Return the [X, Y] coordinate for the center point of the cell that contains the specified text.  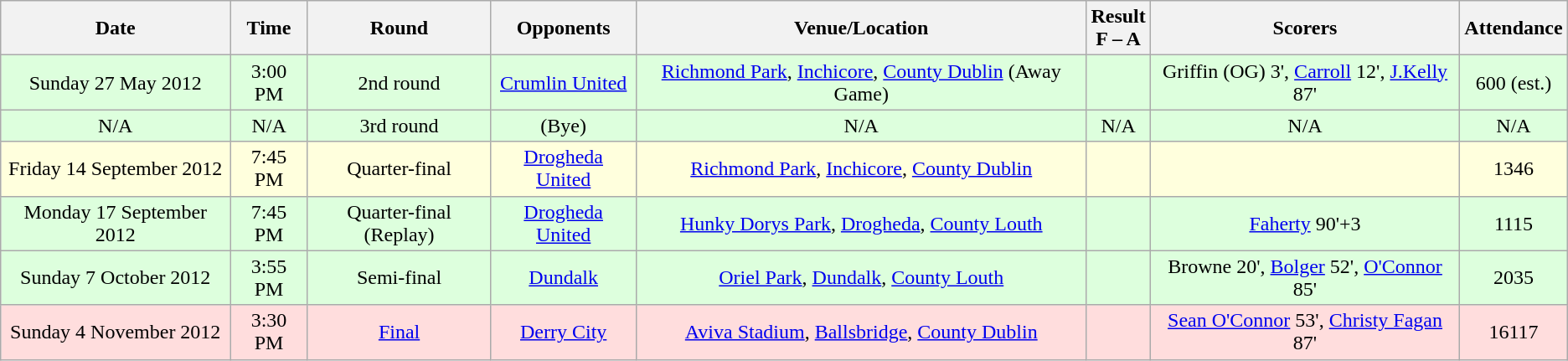
Friday 14 September 2012 [116, 169]
Semi-final [399, 278]
Sunday 4 November 2012 [116, 332]
1115 [1514, 223]
3:55 PM [270, 278]
Opponents [564, 28]
Richmond Park, Inchicore, County Dublin [861, 169]
2nd round [399, 82]
Derry City [564, 332]
Final [399, 332]
3:30 PM [270, 332]
Griffin (OG) 3', Carroll 12', J.Kelly 87' [1305, 82]
Oriel Park, Dundalk, County Louth [861, 278]
Scorers [1305, 28]
ResultF – A [1118, 28]
Round [399, 28]
Time [270, 28]
3:00 PM [270, 82]
(Bye) [564, 126]
600 (est.) [1514, 82]
Date [116, 28]
Sunday 7 October 2012 [116, 278]
Richmond Park, Inchicore, County Dublin (Away Game) [861, 82]
2035 [1514, 278]
Crumlin United [564, 82]
Attendance [1514, 28]
Quarter-final (Replay) [399, 223]
Dundalk [564, 278]
1346 [1514, 169]
3rd round [399, 126]
Quarter-final [399, 169]
Sunday 27 May 2012 [116, 82]
16117 [1514, 332]
Sean O'Connor 53', Christy Fagan 87' [1305, 332]
Faherty 90'+3 [1305, 223]
Venue/Location [861, 28]
Browne 20', Bolger 52', O'Connor 85' [1305, 278]
Hunky Dorys Park, Drogheda, County Louth [861, 223]
Monday 17 September 2012 [116, 223]
Aviva Stadium, Ballsbridge, County Dublin [861, 332]
